From the cell containing the given text, extract its center point as [X, Y] coordinate. 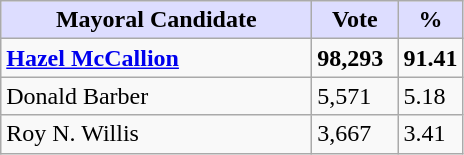
Hazel McCallion [156, 58]
98,293 [355, 58]
% [430, 20]
Vote [355, 20]
5.18 [430, 96]
Mayoral Candidate [156, 20]
91.41 [430, 58]
3,667 [355, 134]
3.41 [430, 134]
5,571 [355, 96]
Roy N. Willis [156, 134]
Donald Barber [156, 96]
